From the cell containing the given text, extract its center point as (x, y) coordinate. 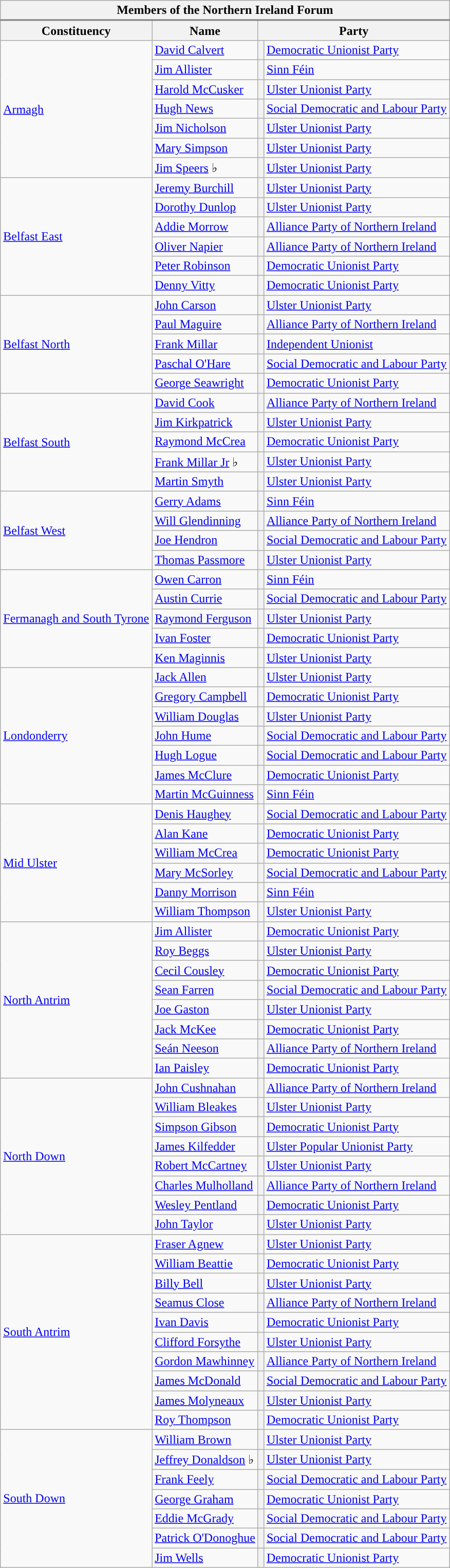
Members of the Northern Ireland Forum (225, 10)
Martin McGuinness (205, 795)
Charles Mulholland (205, 1185)
Frank Millar (205, 344)
Party (353, 31)
Seán Neeson (205, 1049)
South Antrim (76, 1332)
Armagh (76, 109)
Martin Smyth (205, 482)
Oliver Napier (205, 246)
Austin Currie (205, 599)
Jim Nicholson (205, 128)
Dorothy Dunlop (205, 207)
George Graham (205, 1499)
Independent Unionist (357, 344)
Billy Bell (205, 1283)
Ivan Davis (205, 1322)
Jim Wells (205, 1558)
Jack Allen (205, 677)
Fermanagh and South Tyrone (76, 618)
Denis Haughey (205, 814)
Will Glendinning (205, 521)
Joe Gaston (205, 1009)
Londonderry (76, 735)
George Seawright (205, 383)
William McCrea (205, 853)
Sean Farren (205, 990)
William Thompson (205, 912)
William Bleakes (205, 1107)
Gerry Adams (205, 501)
Jack McKee (205, 1029)
Raymond McCrea (205, 442)
Robert McCartney (205, 1166)
Belfast South (76, 442)
David Cook (205, 403)
Wesley Pentland (205, 1205)
Name (205, 31)
Denny Vitty (205, 286)
Belfast North (76, 344)
North Antrim (76, 999)
Thomas Passmore (205, 560)
Paul Maguire (205, 325)
Peter Robinson (205, 266)
Hugh News (205, 109)
John Carson (205, 305)
Gordon Mawhinney (205, 1362)
Mary Simpson (205, 148)
Danny Morrison (205, 892)
Seamus Close (205, 1302)
Cecil Cousley (205, 970)
William Brown (205, 1440)
Jim Speers ♭ (205, 168)
Ulster Popular Unionist Party (357, 1146)
Jeffrey Donaldson ♭ (205, 1460)
Harold McCusker (205, 89)
John Taylor (205, 1224)
Clifford Forsythe (205, 1342)
Jim Kirkpatrick (205, 422)
Ken Maginnis (205, 657)
Ivan Foster (205, 638)
John Hume (205, 736)
Paschal O'Hare (205, 364)
Ian Paisley (205, 1068)
Roy Beggs (205, 951)
South Down (76, 1499)
Roy Thompson (205, 1420)
David Calvert (205, 50)
Joe Hendron (205, 540)
Patrick O'Donoghue (205, 1538)
Eddie McGrady (205, 1519)
Belfast West (76, 531)
Gregory Campbell (205, 696)
Alan Kane (205, 834)
Frank Millar Jr ♭ (205, 462)
William Beattie (205, 1263)
North Down (76, 1156)
John Cushnahan (205, 1088)
Owen Carron (205, 579)
James Kilfedder (205, 1146)
William Douglas (205, 716)
Frank Feely (205, 1479)
Addie Morrow (205, 226)
Mary McSorley (205, 873)
Hugh Logue (205, 755)
James Molyneaux (205, 1401)
Jeremy Burchill (205, 187)
Fraser Agnew (205, 1244)
James McDonald (205, 1381)
Belfast East (76, 236)
James McClure (205, 775)
Mid Ulster (76, 863)
Constituency (76, 31)
Simpson Gibson (205, 1127)
Raymond Ferguson (205, 618)
